Identify which cell holds the provided text, then report its (X, Y) central coordinate. 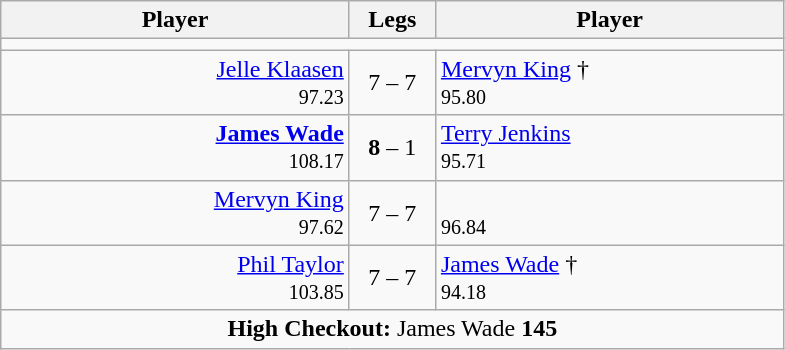
James Wade 108.17 (176, 148)
Terry Jenkins 95.71 (610, 148)
James Wade † 94.18 (610, 278)
Legs (392, 20)
Mervyn King † 95.80 (610, 82)
96.84 (610, 212)
Jelle Klaasen 97.23 (176, 82)
8 – 1 (392, 148)
Phil Taylor 103.85 (176, 278)
Mervyn King 97.62 (176, 212)
High Checkout: James Wade 145 (392, 329)
